Provide the (X, Y) coordinate of the cell's center where the given text is located.  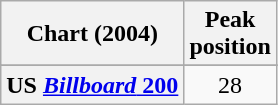
Peakposition (230, 34)
Chart (2004) (92, 34)
US Billboard 200 (92, 85)
28 (230, 85)
